Extract the [X, Y] coordinate from the center of the cell holding the provided text.  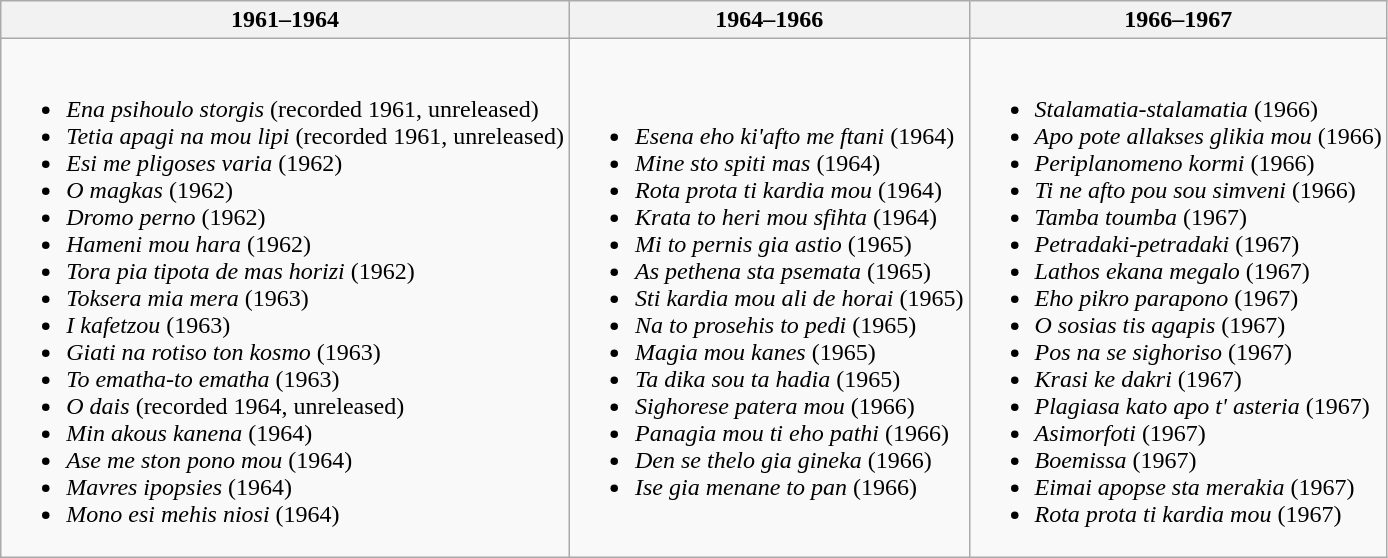
1961–1964 [286, 20]
1964–1966 [770, 20]
1966–1967 [1178, 20]
